Return (X, Y) of the center of cell containing provided text 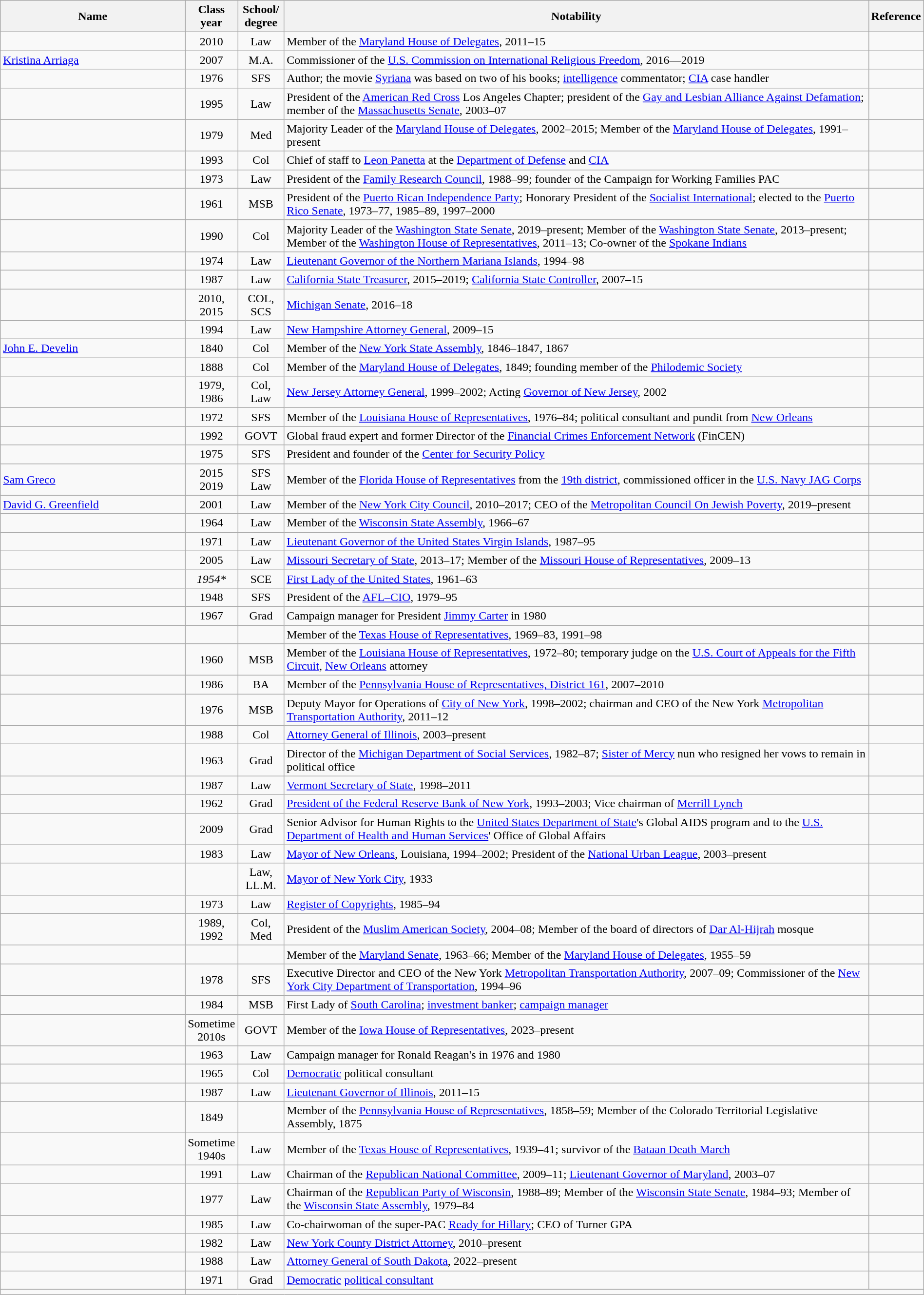
1978 (212, 980)
President of the AFL–CIO, 1979–95 (576, 597)
Law,LL.M. (261, 879)
Lieutenant Governor of the Northern Mariana Islands, 1994–98 (576, 261)
New Jersey Attorney General, 1999–2002; Acting Governor of New Jersey, 2002 (576, 392)
1975 (212, 454)
Michigan Senate, 2016–18 (576, 304)
1965 (212, 1074)
President and founder of the Center for Security Policy (576, 454)
Member of the New York State Assembly, 1846–1847, 1867 (576, 348)
Co-chairwoman of the super-PAC Ready for Hillary; CEO of Turner GPA (576, 1224)
Reference (896, 17)
Member of the Maryland Senate, 1963–66; Member of the Maryland House of Delegates, 1955–59 (576, 954)
2010 (212, 41)
1849 (212, 1117)
Member of the Florida House of Representatives from the 19th district, commissioned officer in the U.S. Navy JAG Corps (576, 480)
20152019 (212, 480)
Chief of staff to Leon Panetta at the Department of Defense and CIA (576, 160)
1982 (212, 1243)
Mayor of New Orleans, Louisiana, 1994–2002; President of the National Urban League, 2003–present (576, 854)
1840 (212, 348)
1962 (212, 804)
Lieutenant Governor of Illinois, 2011–15 (576, 1092)
Member of the Iowa House of Representatives, 2023–present (576, 1029)
1964 (212, 523)
1888 (212, 367)
Member of the Texas House of Representatives, 1939–41; survivor of the Bataan Death March (576, 1149)
1977 (212, 1199)
President of the Family Research Council, 1988–99; founder of the Campaign for Working Families PAC (576, 179)
1992 (212, 436)
1986 (212, 685)
1991 (212, 1174)
Campaign manager for President Jimmy Carter in 1980 (576, 616)
2005 (212, 560)
2009 (212, 829)
2001 (212, 504)
1984 (212, 1005)
First Lady of the United States, 1961–63 (576, 579)
Attorney General of Illinois, 2003–present (576, 735)
2010,2015 (212, 304)
Missouri Secretary of State, 2013–17; Member of the Missouri House of Representatives, 2009–13 (576, 560)
President of the Muslim American Society, 2004–08; Member of the board of directors of Dar Al-Hijrah mosque (576, 929)
Member of the Maryland House of Delegates, 1849; founding member of the Philodemic Society (576, 367)
Sometime 2010s (212, 1029)
1993 (212, 160)
Author; the movie Syriana was based on two of his books; intelligence commentator; CIA case handler (576, 78)
Sometime 1940s (212, 1149)
Chairman of the Republican National Committee, 2009–11; Lieutenant Governor of Maryland, 2003–07 (576, 1174)
1994 (212, 330)
1961 (212, 204)
Attorney General of South Dakota, 2022–present (576, 1261)
President of the Federal Reserve Bank of New York, 1993–2003; Vice chairman of Merrill Lynch (576, 804)
Notability (576, 17)
John E. Develin (93, 348)
1948 (212, 597)
COL,SCS (261, 304)
Class year (212, 17)
Director of the Michigan Department of Social Services, 1982–87; Sister of Mercy nun who resigned her vows to remain in political office (576, 760)
Med (261, 135)
Col,Med (261, 929)
Register of Copyrights, 1985–94 (576, 904)
M.A. (261, 60)
1960 (212, 660)
Mayor of New York City, 1933 (576, 879)
1979,1986 (212, 392)
California State Treasurer, 2015–2019; California State Controller, 2007–15 (576, 279)
1989,1992 (212, 929)
Sam Greco (93, 480)
1979 (212, 135)
Campaign manager for Ronald Reagan's in 1976 and 1980 (576, 1055)
First Lady of South Carolina; investment banker; campaign manager (576, 1005)
Member of the New York City Council, 2010–2017; CEO of the Metropolitan Council On Jewish Poverty, 2019–present (576, 504)
Kristina Arriaga (93, 60)
Global fraud expert and former Director of the Financial Crimes Enforcement Network (FinCEN) (576, 436)
SCE (261, 579)
Member of the Texas House of Representatives, 1969–83, 1991–98 (576, 634)
Name (93, 17)
1972 (212, 417)
1983 (212, 854)
Lieutenant Governor of the United States Virgin Islands, 1987–95 (576, 541)
Col,Law (261, 392)
Member of the Wisconsin State Assembly, 1966–67 (576, 523)
1967 (212, 616)
Commissioner of the U.S. Commission on International Religious Freedom, 2016—2019 (576, 60)
1954* (212, 579)
Member of the Pennsylvania House of Representatives, District 161, 2007–2010 (576, 685)
2007 (212, 60)
Member of the Louisiana House of Representatives, 1976–84; political consultant and pundit from New Orleans (576, 417)
1990 (212, 236)
New York County District Attorney, 2010–present (576, 1243)
SFSLaw (261, 480)
Deputy Mayor for Operations of City of New York, 1998–2002; chairman and CEO of the New York Metropolitan Transportation Authority, 2011–12 (576, 710)
Member of the Pennsylvania House of Representatives, 1858–59; Member of the Colorado Territorial Legislative Assembly, 1875 (576, 1117)
Majority Leader of the Maryland House of Delegates, 2002–2015; Member of the Maryland House of Delegates, 1991–present (576, 135)
1985 (212, 1224)
BA (261, 685)
1974 (212, 261)
School/degree (261, 17)
Vermont Secretary of State, 1998–2011 (576, 785)
Member of the Louisiana House of Representatives, 1972–80; temporary judge on the U.S. Court of Appeals for the Fifth Circuit, New Orleans attorney (576, 660)
Member of the Maryland House of Delegates, 2011–15 (576, 41)
1995 (212, 103)
New Hampshire Attorney General, 2009–15 (576, 330)
David G. Greenfield (93, 504)
